Provide the [x, y] coordinate of the cell's center where the given text is located.  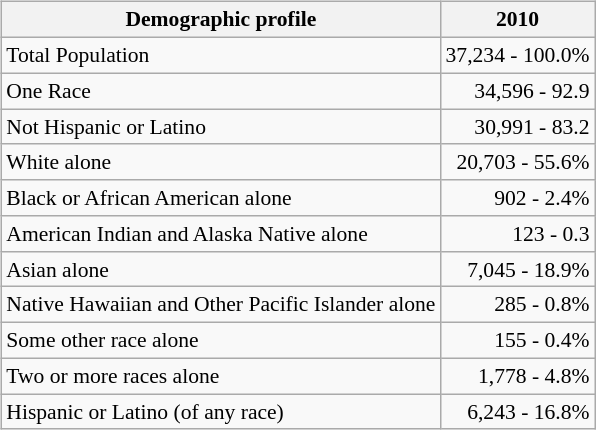
Asian alone [220, 269]
123 - 0.3 [518, 234]
20,703 - 55.6% [518, 162]
Demographic profile [220, 20]
285 - 0.8% [518, 305]
White alone [220, 162]
7,045 - 18.9% [518, 269]
Hispanic or Latino (of any race) [220, 412]
2010 [518, 20]
Total Population [220, 55]
Some other race alone [220, 340]
6,243 - 16.8% [518, 412]
Not Hispanic or Latino [220, 127]
One Race [220, 91]
American Indian and Alaska Native alone [220, 234]
Native Hawaiian and Other Pacific Islander alone [220, 305]
Two or more races alone [220, 376]
902 - 2.4% [518, 198]
30,991 - 83.2 [518, 127]
34,596 - 92.9 [518, 91]
155 - 0.4% [518, 340]
37,234 - 100.0% [518, 55]
Black or African American alone [220, 198]
1,778 - 4.8% [518, 376]
